Find where the given text appears and provide that cell's center as [X, Y] coordinate. 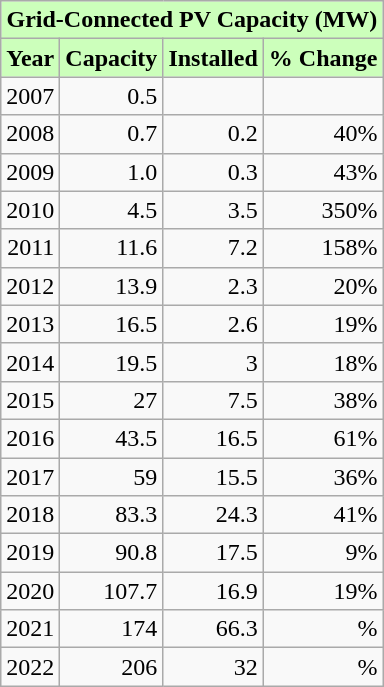
2011 [30, 248]
2020 [30, 591]
18% [323, 362]
32 [213, 667]
Capacity [112, 58]
7.2 [213, 248]
2014 [30, 362]
2016 [30, 438]
83.3 [112, 515]
4.5 [112, 210]
0.7 [112, 134]
Year [30, 58]
2019 [30, 553]
0.5 [112, 96]
2013 [30, 324]
2007 [30, 96]
2.3 [213, 286]
158% [323, 248]
61% [323, 438]
2010 [30, 210]
Grid-Connected PV Capacity (MW) [192, 20]
24.3 [213, 515]
27 [112, 400]
16.9 [213, 591]
43% [323, 172]
43.5 [112, 438]
40% [323, 134]
15.5 [213, 477]
2015 [30, 400]
66.3 [213, 629]
13.9 [112, 286]
0.3 [213, 172]
206 [112, 667]
38% [323, 400]
2008 [30, 134]
19.5 [112, 362]
0.2 [213, 134]
7.5 [213, 400]
3 [213, 362]
20% [323, 286]
2.6 [213, 324]
% Change [323, 58]
90.8 [112, 553]
174 [112, 629]
17.5 [213, 553]
11.6 [112, 248]
36% [323, 477]
2012 [30, 286]
41% [323, 515]
2021 [30, 629]
3.5 [213, 210]
2018 [30, 515]
350% [323, 210]
1.0 [112, 172]
59 [112, 477]
Installed [213, 58]
2017 [30, 477]
107.7 [112, 591]
2022 [30, 667]
2009 [30, 172]
9% [323, 553]
